Determine the [X, Y] coordinate at the center of the cell enclosing the given text.  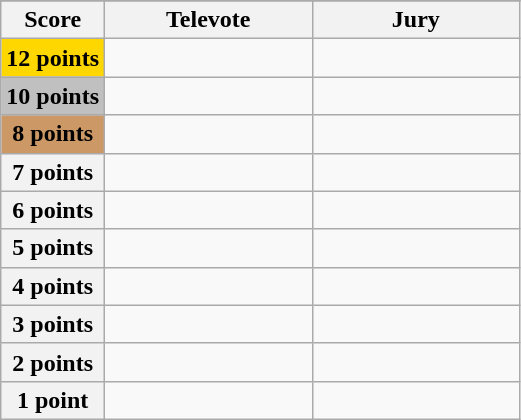
6 points [53, 210]
1 point [53, 400]
Jury [416, 20]
2 points [53, 362]
Score [53, 20]
12 points [53, 58]
3 points [53, 324]
5 points [53, 248]
7 points [53, 172]
4 points [53, 286]
Televote [209, 20]
8 points [53, 134]
10 points [53, 96]
